Detect which cell encompasses the target text, then output its (x, y) center coordinate. 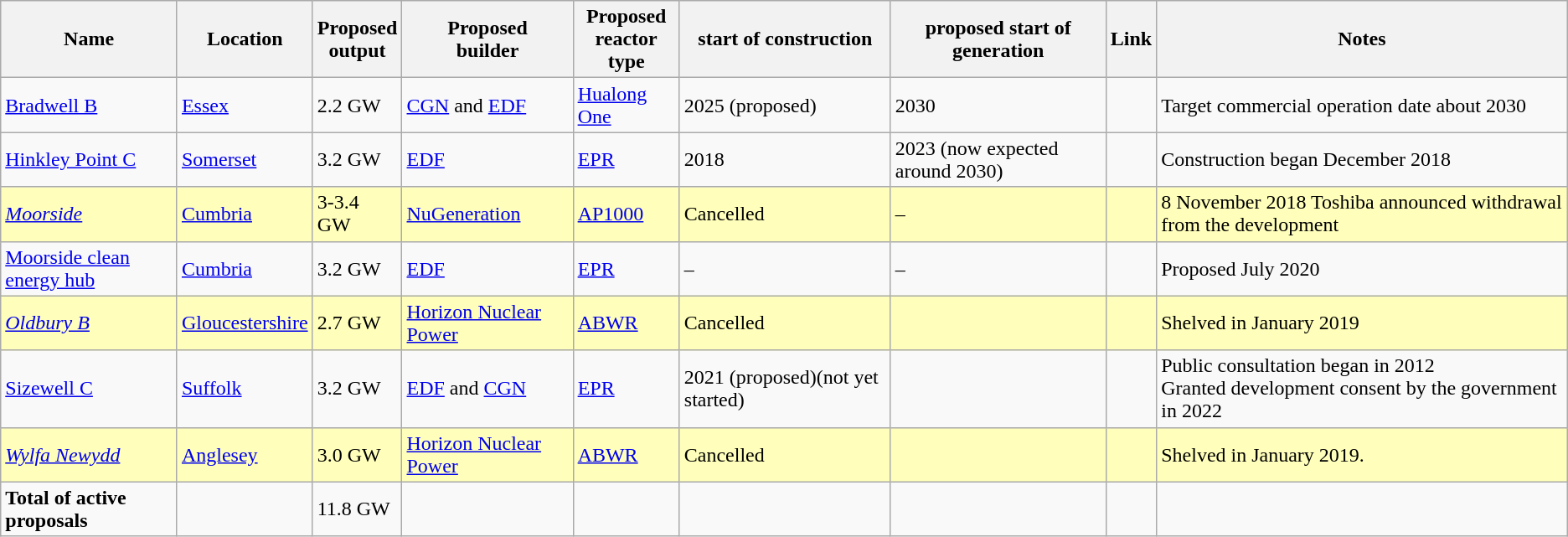
NuGeneration (487, 214)
11.8 GW (357, 509)
Hinkley Point C (89, 159)
Location (245, 39)
Gloucestershire (245, 323)
Oldbury B (89, 323)
Shelved in January 2019 (1362, 323)
2023 (now expected around 2030) (998, 159)
Link (1131, 39)
Construction began December 2018 (1362, 159)
Hualong One (627, 106)
Total of active proposals (89, 509)
Essex (245, 106)
EDF and CGN (487, 389)
2021 (proposed)(not yet started) (785, 389)
Name (89, 39)
proposed start of generation (998, 39)
Somerset (245, 159)
Bradwell B (89, 106)
Anglesey (245, 454)
2025 (proposed) (785, 106)
Suffolk (245, 389)
8 November 2018 Toshiba announced withdrawal from the development (1362, 214)
2.2 GW (357, 106)
3.0 GW (357, 454)
Shelved in January 2019. (1362, 454)
Sizewell C (89, 389)
Notes (1362, 39)
Target commercial operation date about 2030 (1362, 106)
Moorside (89, 214)
Proposedbuilder (487, 39)
start of construction (785, 39)
CGN and EDF (487, 106)
3-3.4 GW (357, 214)
2018 (785, 159)
AP1000 (627, 214)
Proposedoutput (357, 39)
Wylfa Newydd (89, 454)
Moorside clean energy hub (89, 268)
2030 (998, 106)
Public consultation began in 2012Granted development consent by the government in 2022 (1362, 389)
Proposed July 2020 (1362, 268)
2.7 GW (357, 323)
Proposedreactor type (627, 39)
